Pinpoint the cell where the given text exists, returning its (X, Y) midpoint coordinate. 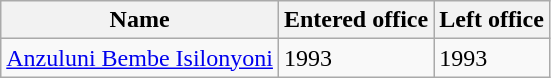
Entered office (356, 20)
Left office (492, 20)
Name (140, 20)
Anzuluni Bembe Isilonyoni (140, 58)
